Output the (x, y) coordinate of the center of the cell containing the given text.  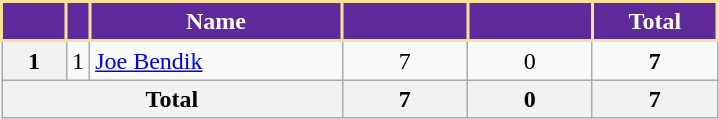
Joe Bendik (216, 60)
Name (216, 22)
